Determine the [x, y] coordinate at the center of the cell enclosing the given text.  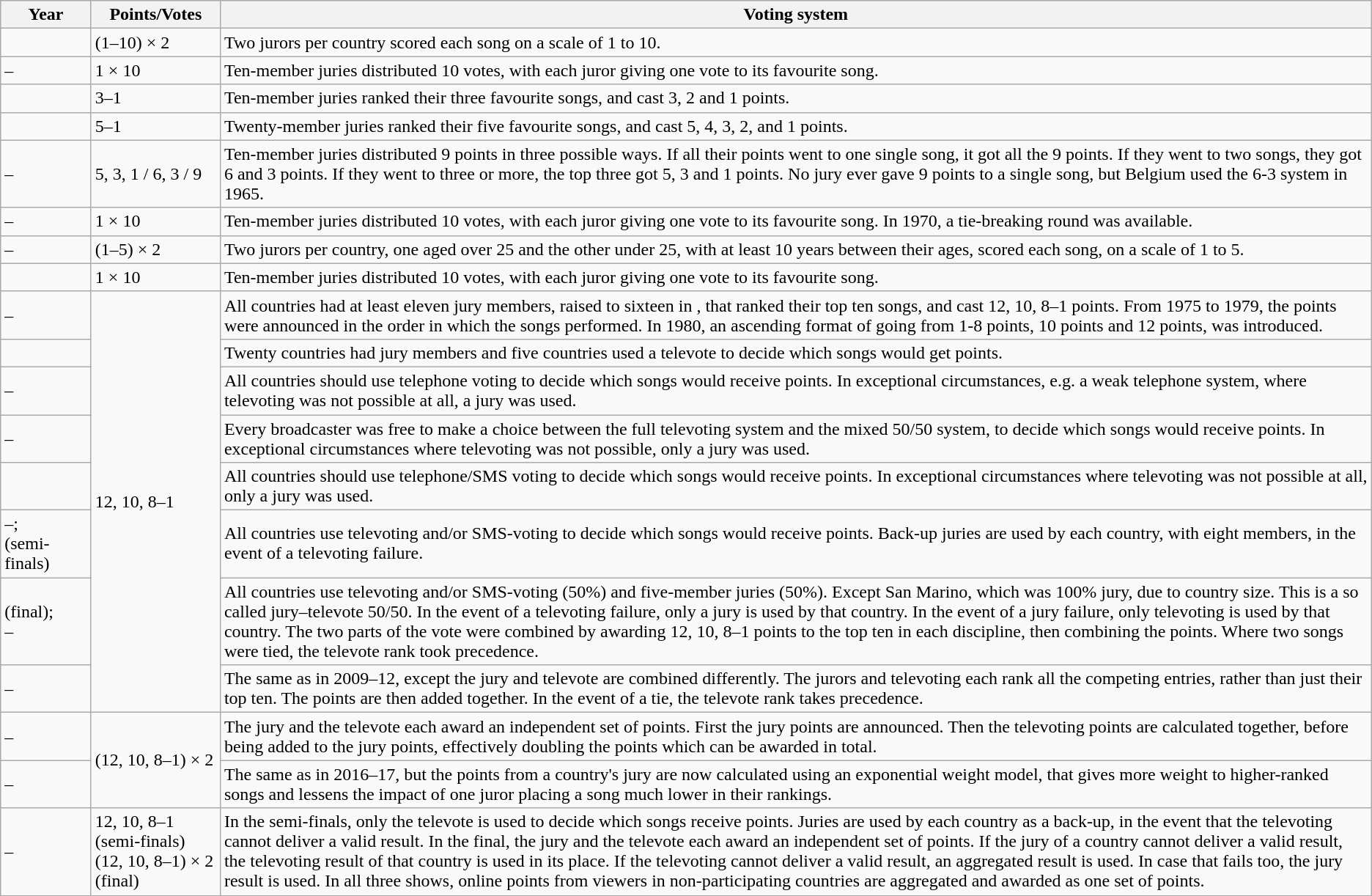
Year [46, 15]
Ten-member juries distributed 10 votes, with each juror giving one vote to its favourite song. In 1970, a tie-breaking round was available. [796, 221]
Points/Votes [155, 15]
Two jurors per country, one aged over 25 and the other under 25, with at least 10 years between their ages, scored each song, on a scale of 1 to 5. [796, 249]
Twenty countries had jury members and five countries used a televote to decide which songs would get points. [796, 353]
(final);– [46, 622]
(12, 10, 8–1) × 2 [155, 760]
(1–10) × 2 [155, 43]
Ten-member juries ranked their three favourite songs, and cast 3, 2 and 1 points. [796, 98]
Two jurors per country scored each song on a scale of 1 to 10. [796, 43]
12, 10, 8–1 (semi-finals)(12, 10, 8–1) × 2 (final) [155, 852]
Twenty-member juries ranked their five favourite songs, and cast 5, 4, 3, 2, and 1 points. [796, 126]
12, 10, 8–1 [155, 502]
Voting system [796, 15]
5–1 [155, 126]
5, 3, 1 / 6, 3 / 9 [155, 174]
3–1 [155, 98]
(1–5) × 2 [155, 249]
–; (semi-finals) [46, 544]
